Locate the cell with the specified text and output its (X, Y) center coordinate. 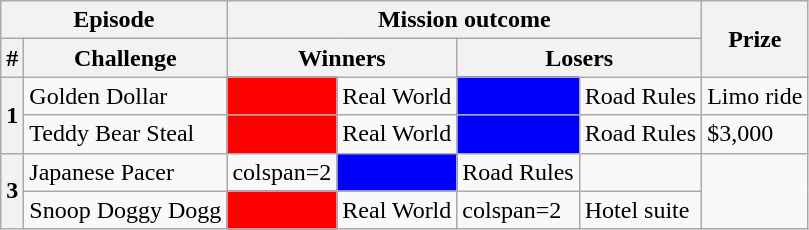
Losers (580, 58)
Japanese Pacer (126, 172)
Episode (114, 20)
# (12, 58)
3 (12, 191)
Hotel suite (640, 210)
Mission outcome (464, 20)
Limo ride (755, 96)
Prize (755, 39)
$3,000 (755, 134)
Winners (342, 58)
Golden Dollar (126, 96)
Snoop Doggy Dogg (126, 210)
1 (12, 115)
Challenge (126, 58)
Teddy Bear Steal (126, 134)
